Find where the given text appears and provide that cell's center as [x, y] coordinate. 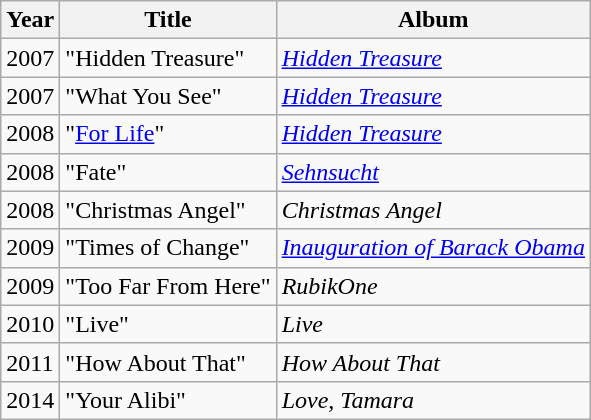
"Too Far From Here" [168, 286]
Title [168, 20]
Sehnsucht [433, 172]
"What You See" [168, 96]
Christmas Angel [433, 210]
"Times of Change" [168, 248]
"Live" [168, 324]
"How About That" [168, 362]
"For Life" [168, 134]
2011 [30, 362]
Year [30, 20]
Love, Tamara [433, 400]
Album [433, 20]
RubikOne [433, 286]
"Your Alibi" [168, 400]
Live [433, 324]
"Hidden Treasure" [168, 58]
2014 [30, 400]
2010 [30, 324]
Inauguration of Barack Obama [433, 248]
"Fate" [168, 172]
"Christmas Angel" [168, 210]
How About That [433, 362]
